Return (x, y) of the center of cell containing provided text 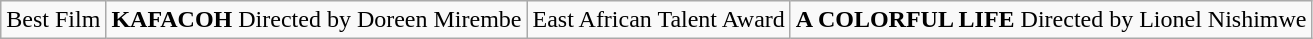
KAFACOH Directed by Doreen Mirembe (316, 20)
A COLORFUL LIFE Directed by Lionel Nishimwe (1051, 20)
Best Film (54, 20)
East African Talent Award (658, 20)
